Return the [X, Y] coordinate for the center point of the cell that contains the specified text.  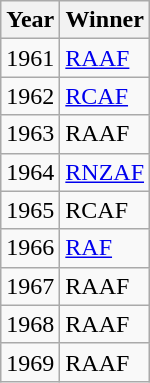
1963 [30, 134]
1965 [30, 210]
RNZAF [105, 172]
1966 [30, 248]
1962 [30, 96]
Year [30, 20]
1961 [30, 58]
1969 [30, 362]
Winner [105, 20]
1967 [30, 286]
1968 [30, 324]
RAF [105, 248]
1964 [30, 172]
